Return the [X, Y] coordinate for the center point of the cell that contains the specified text.  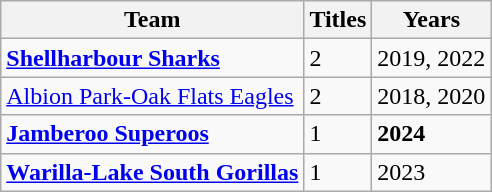
Team [152, 20]
2019, 2022 [432, 58]
Albion Park-Oak Flats Eagles [152, 96]
Years [432, 20]
2023 [432, 172]
Jamberoo Superoos [152, 134]
2018, 2020 [432, 96]
2024 [432, 134]
Titles [338, 20]
Warilla-Lake South Gorillas [152, 172]
Shellharbour Sharks [152, 58]
